Detect which cell encompasses the target text, then output its (x, y) center coordinate. 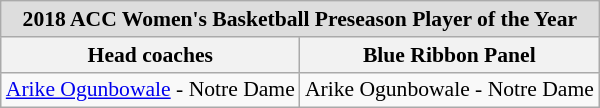
Blue Ribbon Panel (450, 55)
2018 ACC Women's Basketball Preseason Player of the Year (300, 19)
Head coaches (150, 55)
